For the text-containing cell, return its midpoint in [X, Y] coordinate format. 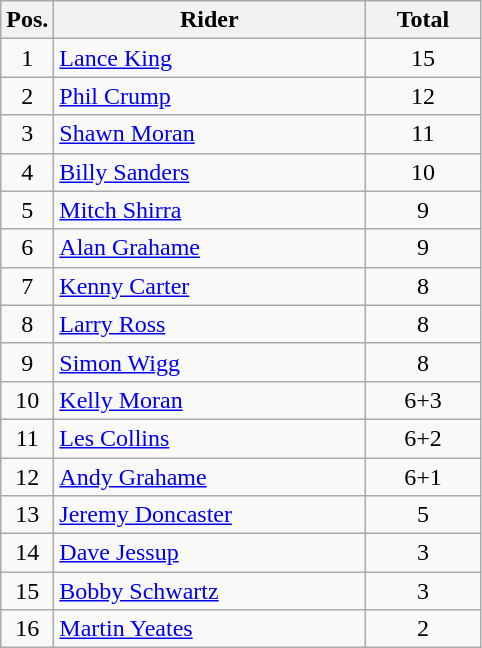
16 [28, 629]
Rider [210, 20]
4 [28, 172]
Shawn Moran [210, 134]
Simon Wigg [210, 362]
Total [423, 20]
Martin Yeates [210, 629]
Billy Sanders [210, 172]
Bobby Schwartz [210, 591]
Jeremy Doncaster [210, 515]
6 [28, 248]
6+1 [423, 477]
7 [28, 286]
Kelly Moran [210, 400]
Kenny Carter [210, 286]
14 [28, 553]
Lance King [210, 58]
Alan Grahame [210, 248]
6+2 [423, 438]
Phil Crump [210, 96]
Les Collins [210, 438]
6+3 [423, 400]
Larry Ross [210, 324]
Mitch Shirra [210, 210]
1 [28, 58]
Dave Jessup [210, 553]
Andy Grahame [210, 477]
Pos. [28, 20]
13 [28, 515]
